Pinpoint the cell where the given text exists, returning its (X, Y) midpoint coordinate. 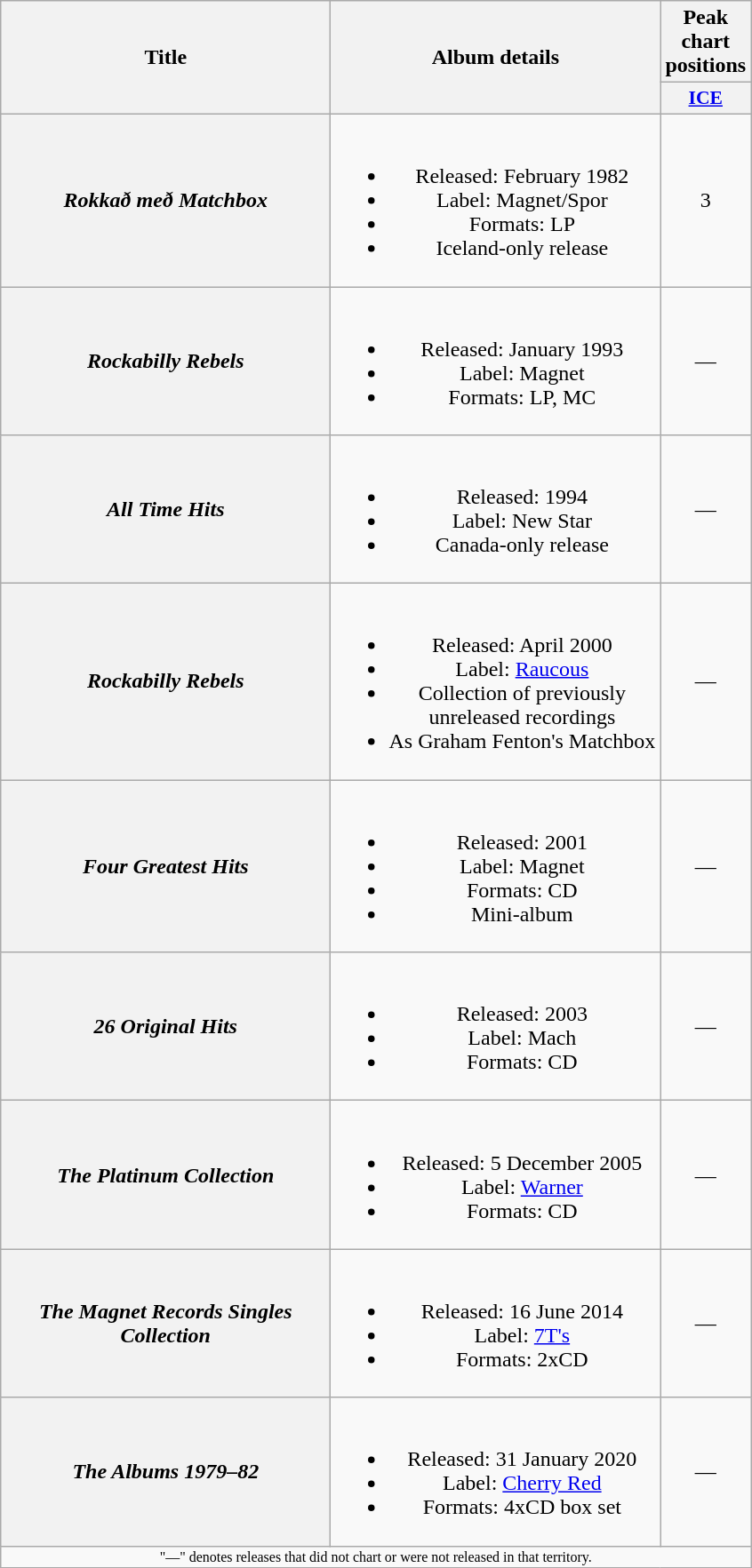
Released: 1994Label: New StarCanada-only release (496, 510)
Released: 5 December 2005Label: WarnerFormats: CD (496, 1174)
All Time Hits (165, 510)
The Magnet Records Singles Collection (165, 1324)
26 Original Hits (165, 1027)
Peak chart positions (706, 42)
Released: February 1982Label: Magnet/SporFormats: LPIceland-only release (496, 200)
Released: 31 January 2020Label: Cherry RedFormats: 4xCD box set (496, 1471)
Released: 2003Label: MachFormats: CD (496, 1027)
Title (165, 58)
The Albums 1979–82 (165, 1471)
Rokkað með Matchbox (165, 200)
Released: April 2000Label: RaucousCollection of previously unreleased recordingsAs Graham Fenton's Matchbox (496, 682)
Four Greatest Hits (165, 866)
3 (706, 200)
ICE (706, 99)
Album details (496, 58)
Released: 16 June 2014Label: 7T'sFormats: 2xCD (496, 1324)
"—" denotes releases that did not chart or were not released in that territory. (376, 1556)
Released: 2001Label: MagnetFormats: CDMini-album (496, 866)
The Platinum Collection (165, 1174)
Released: January 1993Label: MagnetFormats: LP, MC (496, 361)
